Scan for the cell matching the given text and deliver its (X, Y) coordinate at center. 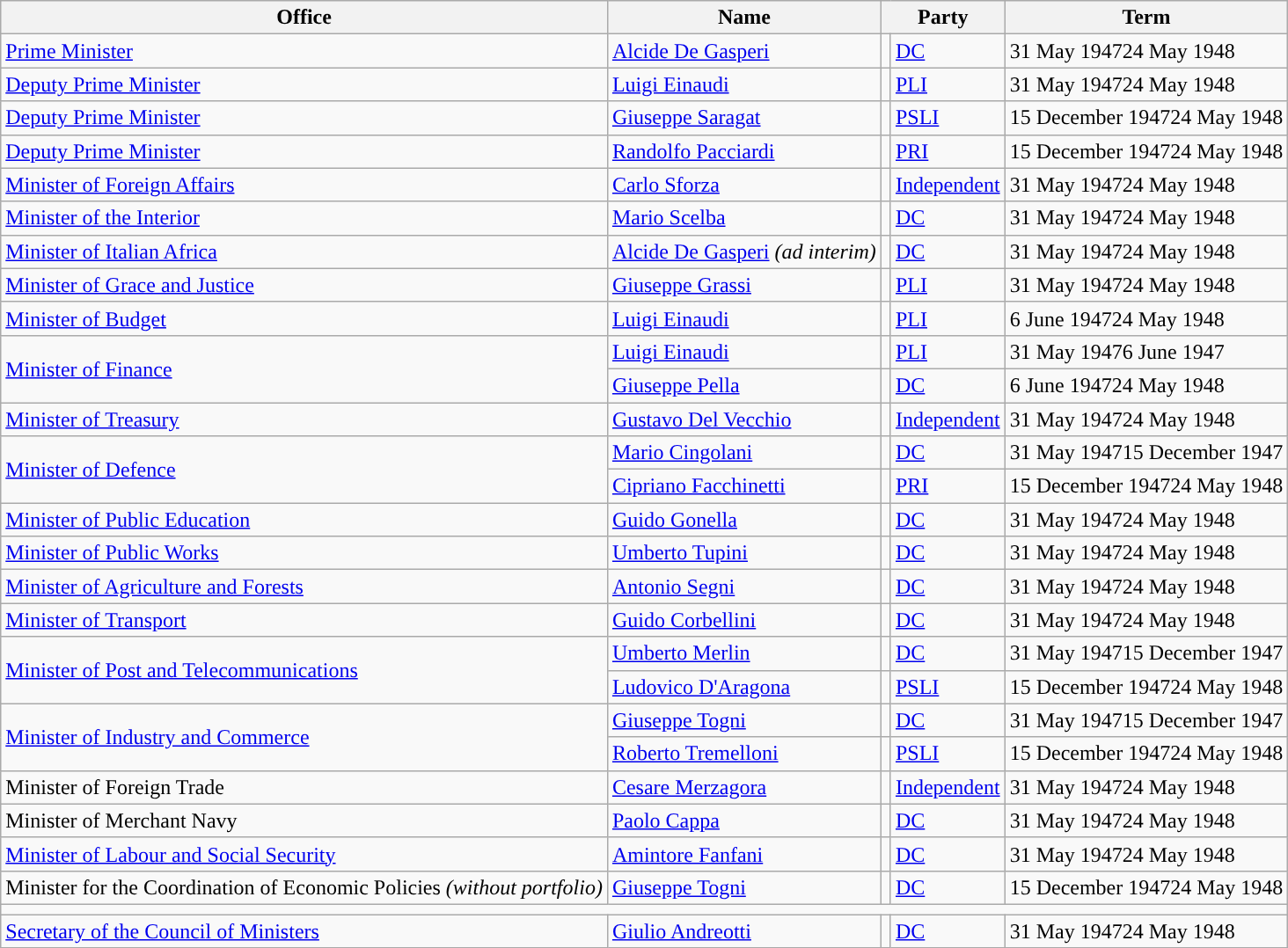
Roberto Tremelloni (744, 754)
Giuseppe Pella (744, 385)
Minister of Foreign Trade (304, 787)
Party (943, 18)
Ludovico D'Aragona (744, 687)
Minister of Post and Telecommunications (304, 670)
Minister of Merchant Navy (304, 820)
Giuseppe Saragat (744, 118)
Gustavo Del Vecchio (744, 419)
Guido Corbellini (744, 620)
Amintore Fanfani (744, 854)
Minister of Industry and Commerce (304, 737)
Antonio Segni (744, 587)
Secretary of the Council of Ministers (304, 931)
Minister of Agriculture and Forests (304, 587)
Minister of Treasury (304, 419)
Term (1146, 18)
Minister of the Interior (304, 218)
Giuseppe Grassi (744, 285)
Minister of Grace and Justice (304, 285)
Minister of Labour and Social Security (304, 854)
Minister of Italian Africa (304, 252)
Umberto Merlin (744, 653)
Minister for the Coordination of Economic Policies (without portfolio) (304, 887)
Minister of Public Works (304, 553)
Mario Cingolani (744, 453)
Umberto Tupini (744, 553)
Alcide De Gasperi (744, 51)
Minister of Finance (304, 368)
Minister of Budget (304, 318)
Paolo Cappa (744, 820)
Randolfo Pacciardi (744, 151)
Giulio Andreotti (744, 931)
Prime Minister (304, 51)
Guido Gonella (744, 520)
Name (744, 18)
Minister of Public Education (304, 520)
Minister of Defence (304, 470)
Carlo Sforza (744, 185)
Minister of Transport (304, 620)
Mario Scelba (744, 218)
31 May 19476 June 1947 (1146, 352)
Alcide De Gasperi (ad interim) (744, 252)
Minister of Foreign Affairs (304, 185)
Cipriano Facchinetti (744, 486)
Office (304, 18)
Cesare Merzagora (744, 787)
